Extract the [X, Y] coordinate from the center of the cell holding the provided text.  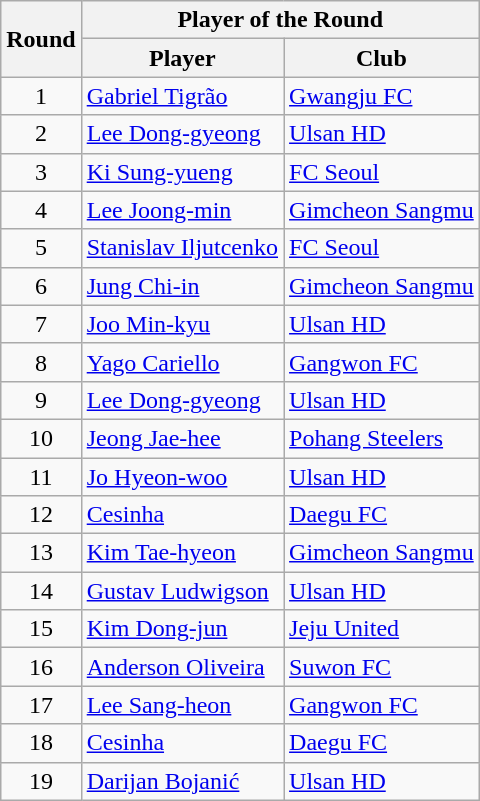
Gabriel Tigrão [182, 96]
17 [41, 705]
10 [41, 438]
Lee Sang-heon [182, 705]
4 [41, 210]
3 [41, 172]
Jeju United [382, 629]
5 [41, 248]
11 [41, 477]
15 [41, 629]
Darijan Bojanić [182, 781]
Joo Min-kyu [182, 324]
Club [382, 58]
Stanislav Iljutcenko [182, 248]
Gwangju FC [382, 96]
Jeong Jae-hee [182, 438]
Suwon FC [382, 667]
Gustav Ludwigson [182, 591]
Jo Hyeon-woo [182, 477]
Player [182, 58]
6 [41, 286]
7 [41, 324]
14 [41, 591]
Lee Joong-min [182, 210]
12 [41, 515]
1 [41, 96]
13 [41, 553]
Kim Dong-jun [182, 629]
16 [41, 667]
9 [41, 400]
Pohang Steelers [382, 438]
19 [41, 781]
Kim Tae-hyeon [182, 553]
Jung Chi-in [182, 286]
18 [41, 743]
Player of the Round [280, 20]
Anderson Oliveira [182, 667]
2 [41, 134]
Yago Cariello [182, 362]
Ki Sung-yueng [182, 172]
8 [41, 362]
Round [41, 39]
